Pinpoint the cell where the given text exists, returning its [X, Y] midpoint coordinate. 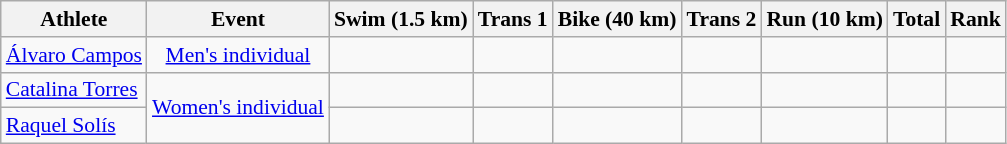
Trans 2 [722, 19]
Total [916, 19]
Álvaro Campos [74, 55]
Women's individual [238, 108]
Athlete [74, 19]
Rank [976, 19]
Swim (1.5 km) [401, 19]
Catalina Torres [74, 90]
Bike (40 km) [618, 19]
Trans 1 [513, 19]
Run (10 km) [824, 19]
Men's individual [238, 55]
Raquel Solís [74, 126]
Event [238, 19]
